Return [x, y] of the center of cell containing provided text 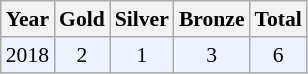
2018 [28, 55]
Bronze [212, 19]
Gold [82, 19]
Total [278, 19]
3 [212, 55]
2 [82, 55]
1 [142, 55]
6 [278, 55]
Year [28, 19]
Silver [142, 19]
